Output the (X, Y) coordinate of the center of the cell containing the given text.  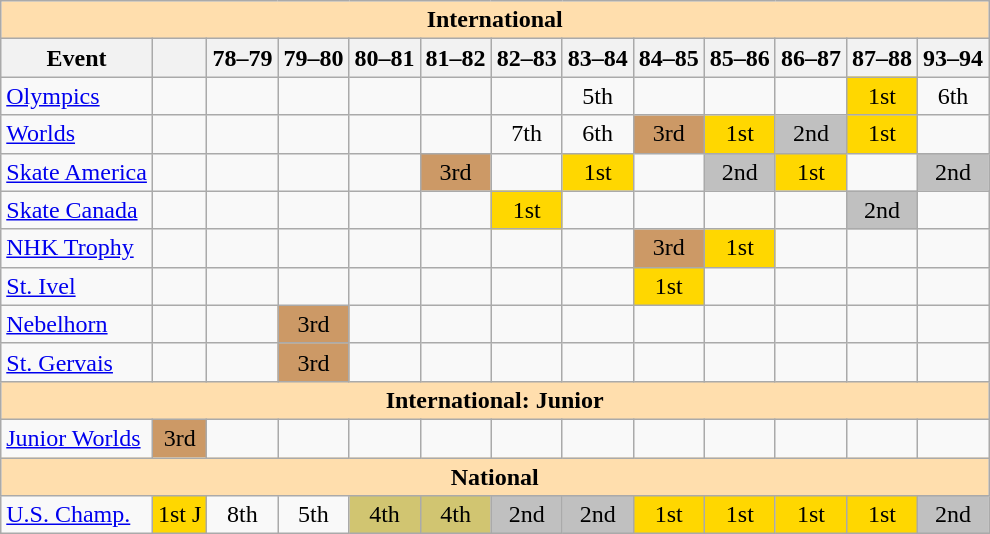
Skate Canada (77, 210)
Skate America (77, 172)
81–82 (456, 58)
83–84 (598, 58)
NHK Trophy (77, 248)
78–79 (242, 58)
Junior Worlds (77, 438)
86–87 (810, 58)
84–85 (668, 58)
Worlds (77, 134)
Olympics (77, 96)
St. Ivel (77, 286)
St. Gervais (77, 362)
7th (526, 134)
8th (242, 515)
85–86 (740, 58)
Event (77, 58)
National (495, 477)
79–80 (314, 58)
82–83 (526, 58)
International: Junior (495, 400)
93–94 (952, 58)
1st J (179, 515)
80–81 (384, 58)
Nebelhorn (77, 324)
U.S. Champ. (77, 515)
87–88 (882, 58)
International (495, 20)
